Detect which cell encompasses the target text, then output its [X, Y] center coordinate. 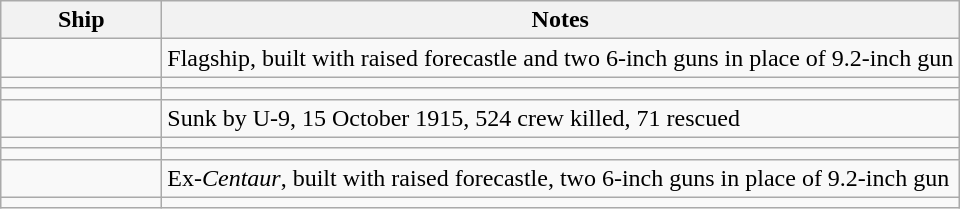
Notes [560, 20]
Ex-Centaur, built with raised forecastle, two 6-inch guns in place of 9.2-inch gun [560, 178]
Ship [82, 20]
Flagship, built with raised forecastle and two 6-inch guns in place of 9.2-inch gun [560, 58]
Sunk by U-9, 15 October 1915, 524 crew killed, 71 rescued [560, 118]
